Identify which cell holds the provided text, then report its (x, y) central coordinate. 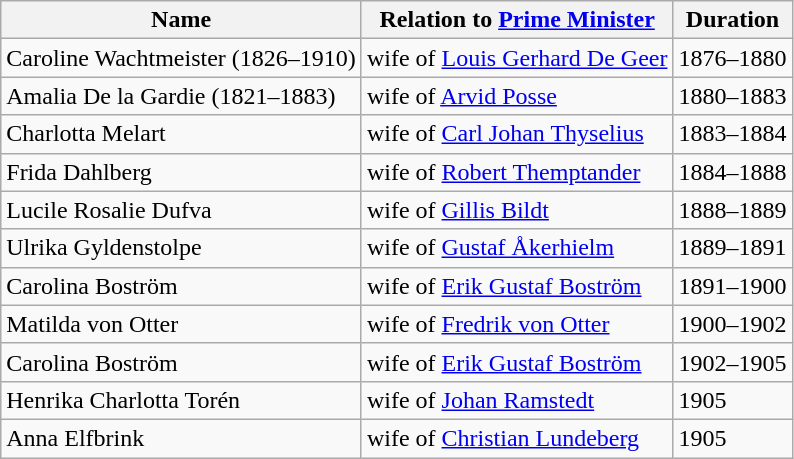
Anna Elfbrink (182, 438)
1883–1884 (732, 134)
Amalia De la Gardie (1821–1883) (182, 96)
wife of Johan Ramstedt (517, 400)
Charlotta Melart (182, 134)
wife of Carl Johan Thyselius (517, 134)
Lucile Rosalie Dufva (182, 210)
Frida Dahlberg (182, 172)
Henrika Charlotta Torén (182, 400)
wife of Gustaf Åkerhielm (517, 248)
Relation to Prime Minister (517, 20)
Name (182, 20)
Caroline Wachtmeister (1826–1910) (182, 58)
Duration (732, 20)
1889–1891 (732, 248)
1880–1883 (732, 96)
1888–1889 (732, 210)
1884–1888 (732, 172)
wife of Arvid Posse (517, 96)
Matilda von Otter (182, 324)
wife of Fredrik von Otter (517, 324)
1902–1905 (732, 362)
Ulrika Gyldenstolpe (182, 248)
wife of Louis Gerhard De Geer (517, 58)
wife of Gillis Bildt (517, 210)
1876–1880 (732, 58)
1900–1902 (732, 324)
wife of Christian Lundeberg (517, 438)
wife of Robert Themptander (517, 172)
1891–1900 (732, 286)
